For the text-containing cell, return its midpoint in (X, Y) coordinate format. 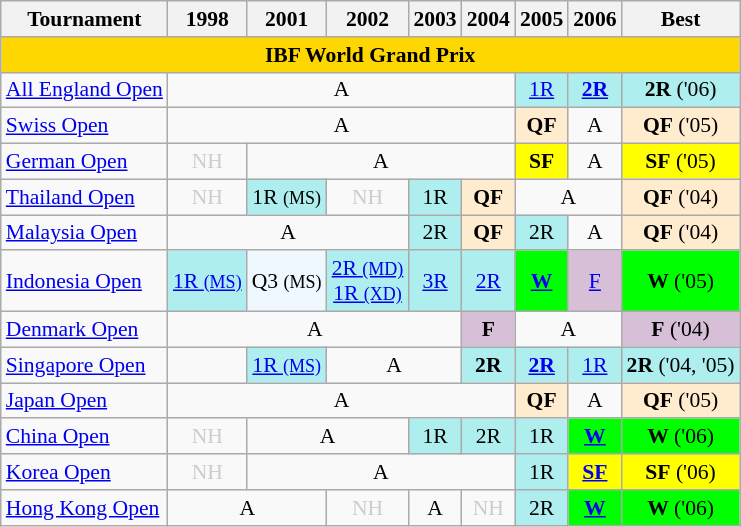
Indonesia Open (84, 282)
SF ('05) (681, 162)
2R ('04, '05) (681, 365)
2004 (488, 19)
Malaysia Open (84, 233)
Japan Open (84, 401)
3R (434, 282)
2R (MD)1R (XD) (368, 282)
Best (681, 19)
All England Open (84, 90)
2002 (368, 19)
2003 (434, 19)
F ('04) (681, 330)
2005 (542, 19)
Q3 (MS) (287, 282)
Denmark Open (84, 330)
SF ('06) (681, 472)
Hong Kong Open (84, 508)
2R ('06) (681, 90)
Tournament (84, 19)
2001 (287, 19)
Thailand Open (84, 197)
Korea Open (84, 472)
Swiss Open (84, 126)
China Open (84, 437)
Singapore Open (84, 365)
IBF World Grand Prix (370, 55)
German Open (84, 162)
2006 (594, 19)
1998 (208, 19)
W ('05) (681, 282)
